Identify which cell holds the provided text, then report its (x, y) central coordinate. 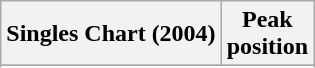
Singles Chart (2004) (111, 34)
Peakposition (267, 34)
